From the cell containing the given text, extract its center point as (X, Y) coordinate. 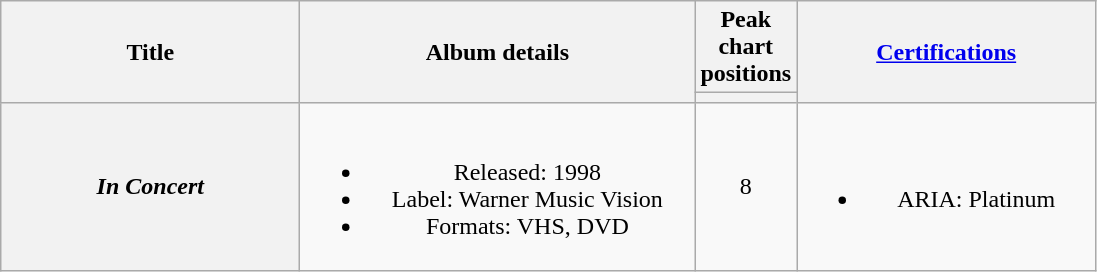
8 (746, 186)
Album details (498, 52)
In Concert (150, 186)
ARIA: Platinum (946, 186)
Peak chart positions (746, 47)
Title (150, 52)
Released: 1998Label: Warner Music VisionFormats: VHS, DVD (498, 186)
Certifications (946, 52)
